Scan for the cell matching the given text and deliver its [X, Y] coordinate at center. 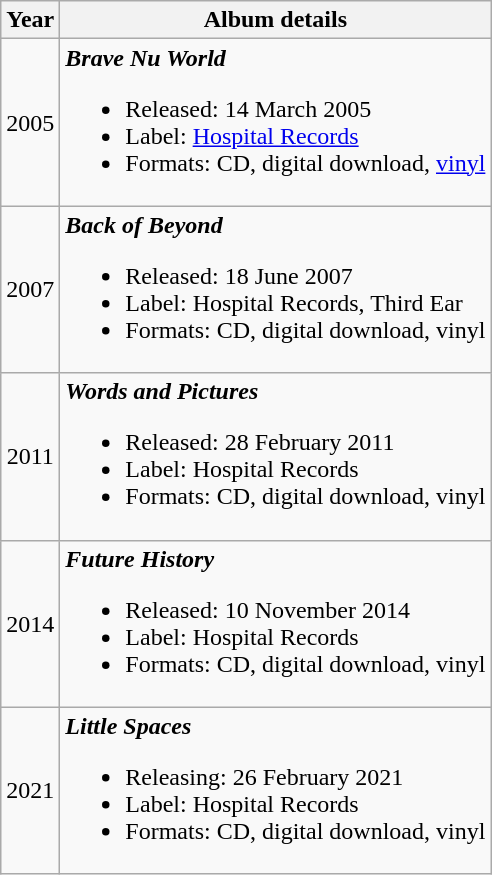
2021 [30, 790]
Brave Nu WorldReleased: 14 March 2005Label: Hospital RecordsFormats: CD, digital download, vinyl [276, 122]
2014 [30, 624]
Little SpacesReleasing: 26 February 2021Label: Hospital RecordsFormats: CD, digital download, vinyl [276, 790]
2011 [30, 456]
Album details [276, 20]
Year [30, 20]
2005 [30, 122]
Future HistoryReleased: 10 November 2014Label: Hospital RecordsFormats: CD, digital download, vinyl [276, 624]
Words and PicturesReleased: 28 February 2011Label: Hospital RecordsFormats: CD, digital download, vinyl [276, 456]
Back of BeyondReleased: 18 June 2007Label: Hospital Records, Third EarFormats: CD, digital download, vinyl [276, 290]
2007 [30, 290]
